Extract the [x, y] coordinate from the center of the cell holding the provided text.  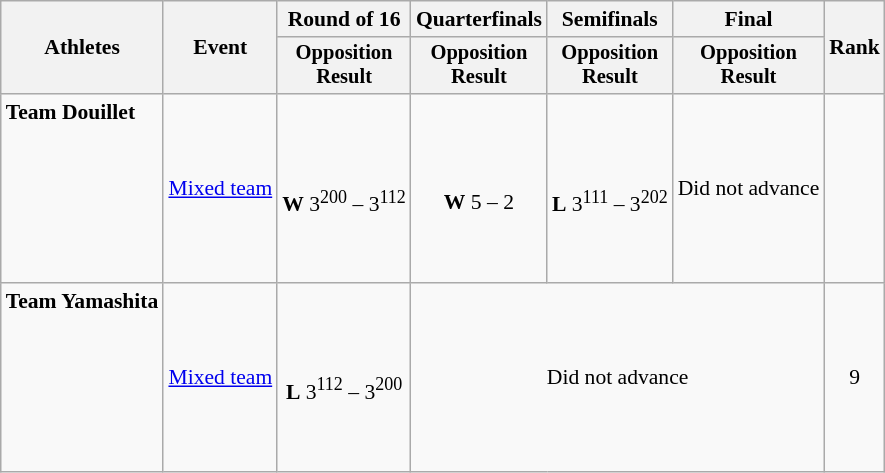
Semifinals [610, 19]
Event [220, 48]
L 3112 – 3200 [344, 378]
L 3111 – 3202 [610, 188]
Quarterfinals [479, 19]
9 [854, 378]
Round of 16 [344, 19]
Final [749, 19]
Rank [854, 48]
W 5 – 2 [479, 188]
Team Douillet [82, 188]
Athletes [82, 48]
Team Yamashita [82, 378]
W 3200 – 3112 [344, 188]
